Detect which cell encompasses the target text, then output its (x, y) center coordinate. 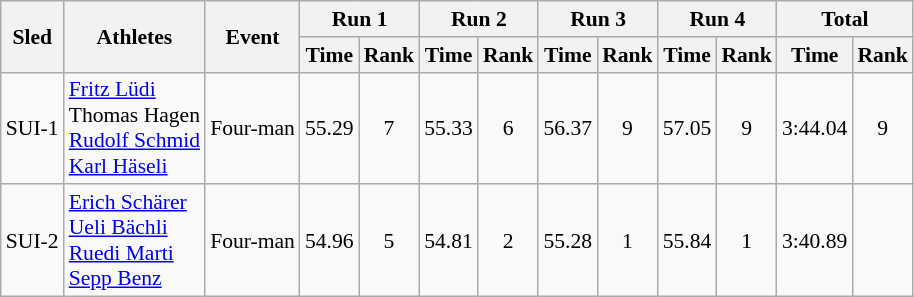
3:44.04 (814, 128)
Event (252, 36)
55.84 (688, 241)
Run 4 (718, 19)
55.33 (448, 128)
56.37 (568, 128)
Athletes (134, 36)
3:40.89 (814, 241)
54.96 (330, 241)
Sled (32, 36)
SUI-2 (32, 241)
5 (390, 241)
54.81 (448, 241)
2 (508, 241)
55.28 (568, 241)
Run 2 (478, 19)
7 (390, 128)
57.05 (688, 128)
Run 1 (360, 19)
Run 3 (598, 19)
Fritz LüdiThomas HagenRudolf SchmidKarl Häseli (134, 128)
55.29 (330, 128)
Erich SchärerUeli BächliRuedi MartiSepp Benz (134, 241)
SUI-1 (32, 128)
6 (508, 128)
Total (845, 19)
